Scan for the cell matching the given text and deliver its [X, Y] coordinate at center. 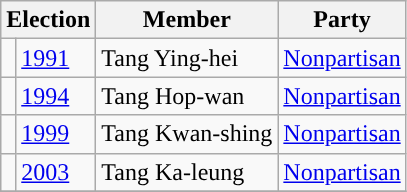
2003 [56, 172]
Member [187, 20]
Tang Ka-leung [187, 172]
1999 [56, 134]
1994 [56, 96]
Tang Kwan-shing [187, 134]
Election [48, 20]
Party [342, 20]
Tang Ying-hei [187, 58]
Tang Hop-wan [187, 96]
1991 [56, 58]
